From the cell containing the given text, extract its center point as [X, Y] coordinate. 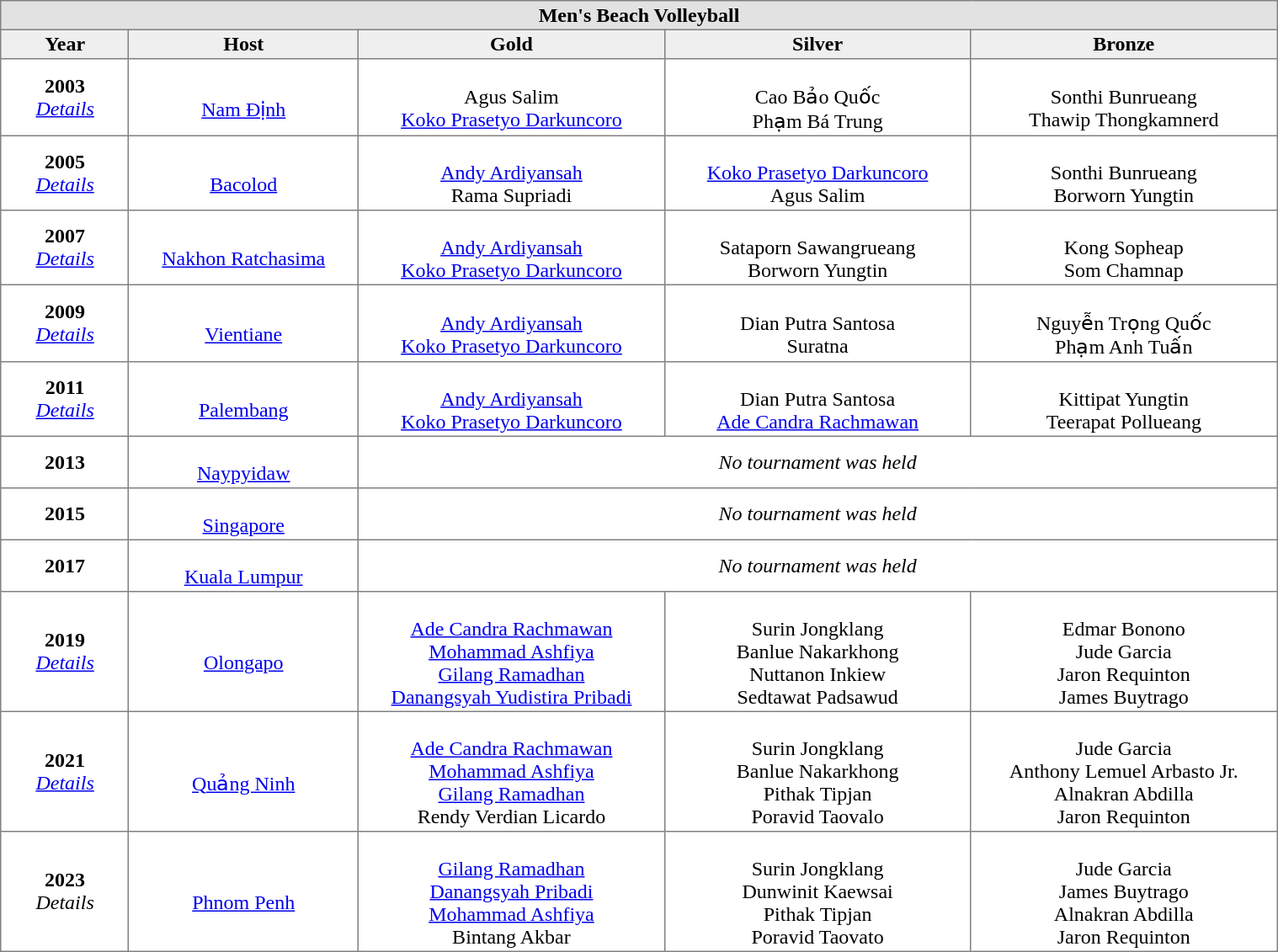
Phnom Penh [244, 891]
2023Details [65, 891]
Dian Putra SantosaSuratna [817, 323]
Bacolod [244, 173]
2005Details [65, 173]
Nguyễn Trọng QuốcPhạm Anh Tuấn [1124, 323]
Singapore [244, 514]
Gilang RamadhanDanangsyah PribadiMohammad AshfiyaBintang Akbar [512, 891]
Year [65, 44]
2011Details [65, 399]
2021Details [65, 771]
Dian Putra SantosaAde Candra Rachmawan [817, 399]
Silver [817, 44]
Surin JongklangDunwinit KaewsaiPithak TipjanPoravid Taovato [817, 891]
Kittipat YungtinTeerapat Pollueang [1124, 399]
Naypyidaw [244, 462]
2015 [65, 514]
Kuala Lumpur [244, 566]
Men's Beach Volleyball [638, 15]
Quảng Ninh [244, 771]
Palembang [244, 399]
Agus Salim Koko Prasetyo Darkuncoro [512, 98]
Sataporn SawangrueangBorworn Yungtin [817, 247]
Gold [512, 44]
Edmar BononoJude GarciaJaron RequintonJames Buytrago [1124, 652]
Olongapo [244, 652]
Nam Định [244, 98]
Bronze [1124, 44]
Jude GarciaAnthony Lemuel Arbasto Jr.Alnakran AbdillaJaron Requinton [1124, 771]
2003Details [65, 98]
Surin JongklangBanlue NakarkhongPithak TipjanPoravid Taovalo [817, 771]
Cao Bảo Quốc Phạm Bá Trung [817, 98]
Jude GarciaJames BuytragoAlnakran AbdillaJaron Requinton [1124, 891]
Ade Candra RachmawanMohammad AshfiyaGilang RamadhanRendy Verdian Licardo [512, 771]
2013 [65, 462]
2009Details [65, 323]
2007Details [65, 247]
Kong SopheapSom Chamnap [1124, 247]
Andy Ardiyansah Rama Supriadi [512, 173]
Nakhon Ratchasima [244, 247]
Host [244, 44]
2017 [65, 566]
Sonthi Bunrueang Thawip Thongkamnerd [1124, 98]
Surin JongklangBanlue NakarkhongNuttanon InkiewSedtawat Padsawud [817, 652]
Vientiane [244, 323]
Sonthi Bunrueang Borworn Yungtin [1124, 173]
2019Details [65, 652]
Koko Prasetyo Darkuncoro Agus Salim [817, 173]
Ade Candra RachmawanMohammad AshfiyaGilang RamadhanDanangsyah Yudistira Pribadi [512, 652]
